Return the (x, y) coordinate for the center point of the cell that contains the specified text.  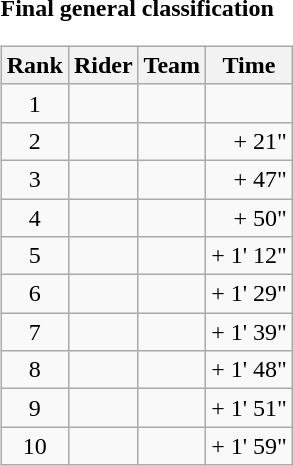
+ 1' 59" (250, 446)
10 (34, 446)
6 (34, 294)
+ 50" (250, 217)
3 (34, 179)
Rank (34, 65)
+ 21" (250, 141)
2 (34, 141)
+ 1' 29" (250, 294)
9 (34, 408)
Rider (103, 65)
Team (172, 65)
5 (34, 256)
8 (34, 370)
+ 47" (250, 179)
+ 1' 39" (250, 332)
1 (34, 103)
+ 1' 48" (250, 370)
Time (250, 65)
+ 1' 12" (250, 256)
+ 1' 51" (250, 408)
7 (34, 332)
4 (34, 217)
